Provide the (x, y) coordinate of the cell's center where the given text is located.  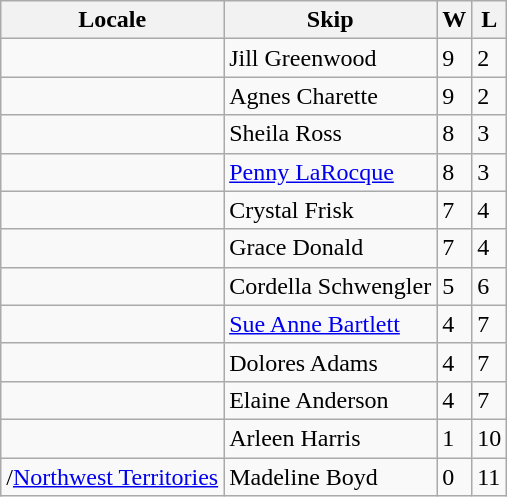
Dolores Adams (330, 362)
0 (454, 477)
/Northwest Territories (112, 477)
5 (454, 286)
10 (490, 438)
L (490, 20)
Sue Anne Bartlett (330, 324)
Locale (112, 20)
Madeline Boyd (330, 477)
6 (490, 286)
Agnes Charette (330, 96)
Cordella Schwengler (330, 286)
Penny LaRocque (330, 172)
W (454, 20)
Grace Donald (330, 248)
Arleen Harris (330, 438)
Skip (330, 20)
1 (454, 438)
11 (490, 477)
Crystal Frisk (330, 210)
Elaine Anderson (330, 400)
Jill Greenwood (330, 58)
Sheila Ross (330, 134)
